From the cell containing the given text, extract its center point as [x, y] coordinate. 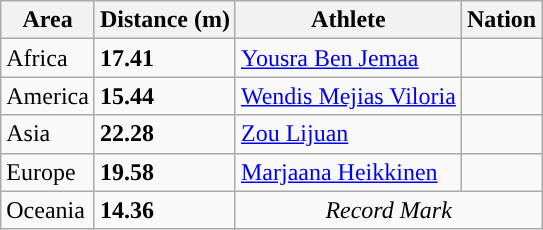
15.44 [164, 96]
Marjaana Heikkinen [348, 172]
Europe [48, 172]
Yousra Ben Jemaa [348, 58]
Zou Lijuan [348, 134]
Africa [48, 58]
Nation [501, 20]
Athlete [348, 20]
Wendis Mejias Viloria [348, 96]
22.28 [164, 134]
19.58 [164, 172]
Distance (m) [164, 20]
Area [48, 20]
Oceania [48, 210]
Record Mark [388, 210]
Asia [48, 134]
America [48, 96]
14.36 [164, 210]
17.41 [164, 58]
